Search for the cell housing the specified text and yield its [X, Y] center coordinate. 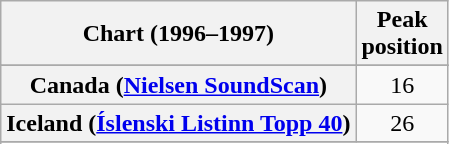
Peakposition [402, 34]
Canada (Nielsen SoundScan) [178, 85]
Iceland (Íslenski Listinn Topp 40) [178, 123]
Chart (1996–1997) [178, 34]
16 [402, 85]
26 [402, 123]
